Find where the given text appears and provide that cell's center as (X, Y) coordinate. 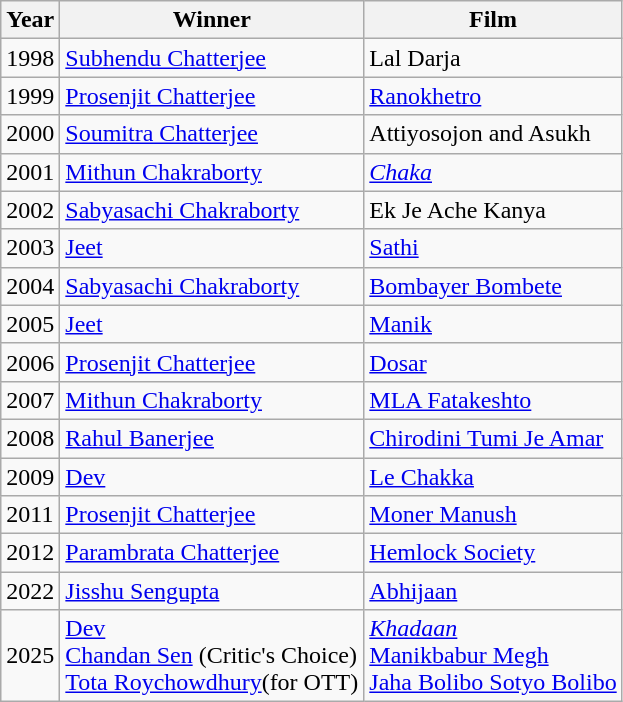
Hemlock Society (493, 553)
Parambrata Chatterjee (212, 553)
Subhendu Chatterjee (212, 58)
2009 (30, 477)
2002 (30, 210)
2000 (30, 134)
1999 (30, 96)
2012 (30, 553)
Chaka (493, 172)
Moner Manush (493, 515)
2007 (30, 400)
2004 (30, 286)
Winner (212, 20)
Attiyosojon and Asukh (493, 134)
Ranokhetro (493, 96)
Manik (493, 324)
2003 (30, 248)
Dev Chandan Sen (Critic's Choice) Tota Roychowdhury(for OTT) (212, 656)
Le Chakka (493, 477)
2025 (30, 656)
Bombayer Bombete (493, 286)
MLA Fatakeshto (493, 400)
Chirodini Tumi Je Amar (493, 438)
Rahul Banerjee (212, 438)
Abhijaan (493, 591)
2006 (30, 362)
Lal Darja (493, 58)
2022 (30, 591)
Film (493, 20)
2008 (30, 438)
Ek Je Ache Kanya (493, 210)
Dev (212, 477)
2011 (30, 515)
Soumitra Chatterjee (212, 134)
Dosar (493, 362)
1998 (30, 58)
2001 (30, 172)
2005 (30, 324)
Sathi (493, 248)
Jisshu Sengupta (212, 591)
Year (30, 20)
Khadaan Manikbabur Megh Jaha Bolibo Sotyo Bolibo (493, 656)
